Extract the [X, Y] coordinate from the center of the cell holding the provided text.  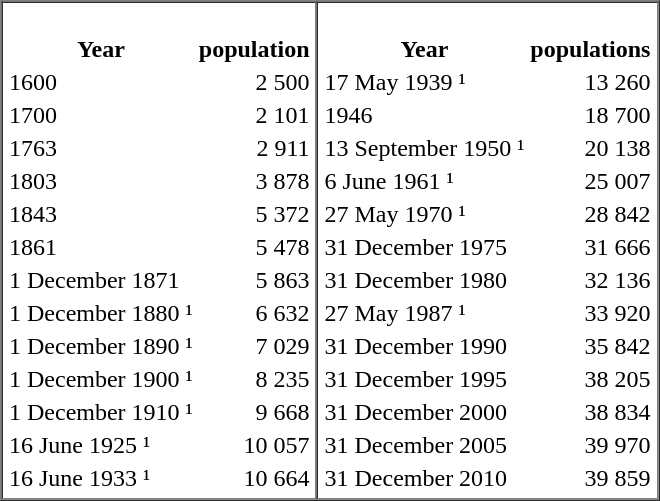
1803 [102, 181]
39 970 [590, 445]
27 May 1987 ¹ [424, 313]
2 911 [254, 149]
1861 [102, 247]
28 842 [590, 215]
1 December 1910 ¹ [102, 413]
1946 [424, 115]
31 December 2005 [424, 445]
27 May 1970 ¹ [424, 215]
17 May 1939 ¹ [424, 83]
13 September 1950 ¹ [424, 149]
3 878 [254, 181]
31 December 2010 [424, 479]
5 478 [254, 247]
10 664 [254, 479]
39 859 [590, 479]
31 December 1995 [424, 379]
2 101 [254, 115]
2 500 [254, 83]
1 December 1880 ¹ [102, 313]
1600 [102, 83]
38 205 [590, 379]
20 138 [590, 149]
8 235 [254, 379]
33 920 [590, 313]
populations [590, 49]
7 029 [254, 347]
16 June 1933 ¹ [102, 479]
31 December 1990 [424, 347]
1843 [102, 215]
1763 [102, 149]
1700 [102, 115]
38 834 [590, 413]
population [254, 49]
1 December 1900 ¹ [102, 379]
31 666 [590, 247]
25 007 [590, 181]
6 632 [254, 313]
18 700 [590, 115]
5 863 [254, 281]
31 December 2000 [424, 413]
31 December 1980 [424, 281]
16 June 1925 ¹ [102, 445]
35 842 [590, 347]
6 June 1961 ¹ [424, 181]
1 December 1871 [102, 281]
10 057 [254, 445]
32 136 [590, 281]
31 December 1975 [424, 247]
1 December 1890 ¹ [102, 347]
13 260 [590, 83]
5 372 [254, 215]
9 668 [254, 413]
